Output the [X, Y] coordinate of the center of the cell containing the given text.  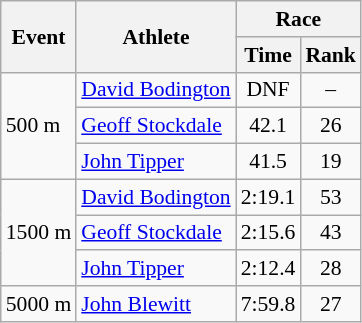
2:12.4 [268, 269]
– [330, 90]
2:19.1 [268, 197]
42.1 [268, 126]
Athlete [156, 36]
5000 m [38, 304]
43 [330, 233]
2:15.6 [268, 233]
28 [330, 269]
DNF [268, 90]
Race [298, 19]
John Blewitt [156, 304]
Event [38, 36]
500 m [38, 126]
41.5 [268, 162]
19 [330, 162]
27 [330, 304]
26 [330, 126]
53 [330, 197]
Rank [330, 55]
1500 m [38, 232]
Time [268, 55]
7:59.8 [268, 304]
